Find where the given text appears and provide that cell's center as (x, y) coordinate. 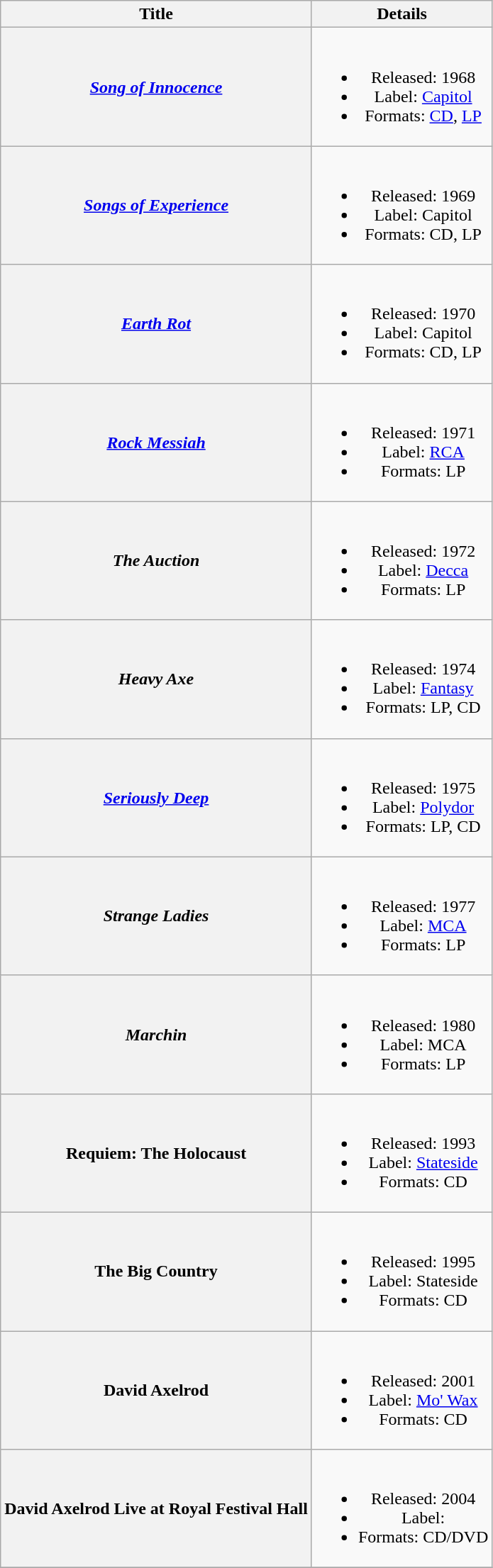
Songs of Experience (156, 206)
Seriously Deep (156, 797)
Released: 1972Label: DeccaFormats: LP (401, 560)
Released: 1969Label: CapitolFormats: CD, LP (401, 206)
Strange Ladies (156, 916)
David Axelrod (156, 1390)
The Auction (156, 560)
Released: 2004Label:Formats: CD/DVD (401, 1509)
Released: 1968Label: CapitolFormats: CD, LP (401, 87)
Released: 1970Label: CapitolFormats: CD, LP (401, 323)
Released: 1995Label: StatesideFormats: CD (401, 1271)
Released: 1977Label: MCAFormats: LP (401, 916)
Title (156, 14)
Released: 1980Label: MCAFormats: LP (401, 1034)
Released: 1975Label: PolydorFormats: LP, CD (401, 797)
Released: 1971Label: RCAFormats: LP (401, 443)
Released: 2001Label: Mo' WaxFormats: CD (401, 1390)
Marchin (156, 1034)
Song of Innocence (156, 87)
Heavy Axe (156, 679)
The Big Country (156, 1271)
David Axelrod Live at Royal Festival Hall (156, 1509)
Earth Rot (156, 323)
Released: 1993Label: StatesideFormats: CD (401, 1153)
Released: 1974Label: FantasyFormats: LP, CD (401, 679)
Rock Messiah (156, 443)
Requiem: The Holocaust (156, 1153)
Details (401, 14)
